Provide the (x, y) coordinate of the cell's center where the given text is located.  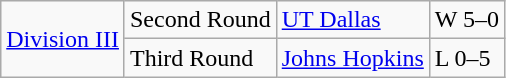
Johns Hopkins (352, 58)
Division III (63, 39)
Second Round (200, 20)
UT Dallas (352, 20)
W 5–0 (466, 20)
Third Round (200, 58)
L 0–5 (466, 58)
